Determine the [x, y] coordinate at the center of the cell enclosing the given text.  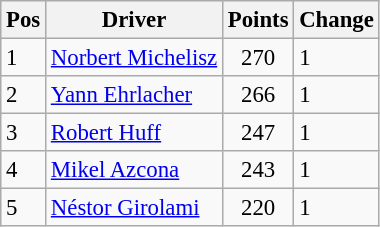
Mikel Azcona [134, 170]
Driver [134, 20]
4 [24, 170]
Pos [24, 20]
266 [258, 95]
Yann Ehrlacher [134, 95]
243 [258, 170]
220 [258, 208]
Robert Huff [134, 133]
Points [258, 20]
Norbert Michelisz [134, 58]
3 [24, 133]
247 [258, 133]
Néstor Girolami [134, 208]
2 [24, 95]
270 [258, 58]
Change [336, 20]
5 [24, 208]
